Identify which cell holds the provided text, then report its [x, y] central coordinate. 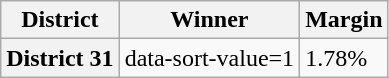
Margin [344, 20]
District 31 [60, 58]
Winner [210, 20]
District [60, 20]
1.78% [344, 58]
data-sort-value=1 [210, 58]
